Find where the given text appears and provide that cell's center as [x, y] coordinate. 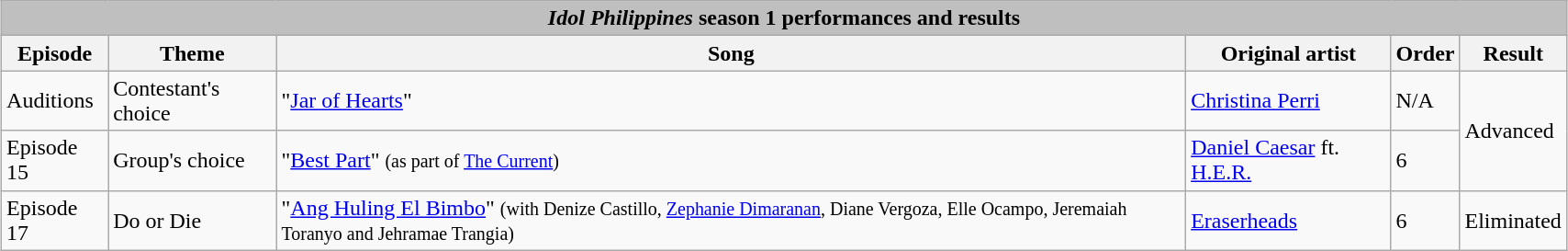
"Best Part" (as part of The Current) [731, 160]
Eraserheads [1289, 221]
Contestant's choice [193, 101]
Eliminated [1513, 221]
Order [1425, 53]
Theme [193, 53]
"Ang Huling El Bimbo" (with Denize Castillo, Zephanie Dimaranan, Diane Vergoza, Elle Ocampo, Jeremaiah Toranyo and Jehramae Trangia) [731, 221]
Auditions [55, 101]
Episode 17 [55, 221]
Original artist [1289, 53]
"Jar of Hearts" [731, 101]
Result [1513, 53]
Episode 15 [55, 160]
Do or Die [193, 221]
Episode [55, 53]
Daniel Caesar ft. H.E.R. [1289, 160]
Group's choice [193, 160]
Advanced [1513, 131]
Christina Perri [1289, 101]
Song [731, 53]
N/A [1425, 101]
Idol Philippines season 1 performances and results [784, 18]
